For the text-containing cell, return its midpoint in [X, Y] coordinate format. 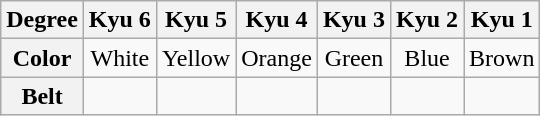
Kyu 6 [120, 20]
Kyu 5 [196, 20]
Brown [502, 58]
Kyu 2 [426, 20]
Belt [42, 96]
Green [354, 58]
Orange [277, 58]
Kyu 3 [354, 20]
Blue [426, 58]
Color [42, 58]
White [120, 58]
Degree [42, 20]
Kyu 4 [277, 20]
Kyu 1 [502, 20]
Yellow [196, 58]
